Extract the [x, y] coordinate from the center of the cell holding the provided text.  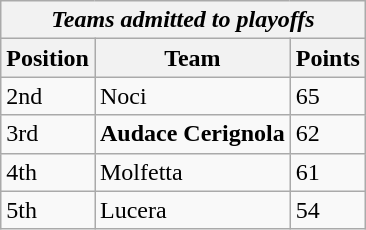
65 [328, 96]
Noci [192, 96]
Lucera [192, 210]
54 [328, 210]
Audace Cerignola [192, 134]
3rd [48, 134]
Points [328, 58]
4th [48, 172]
5th [48, 210]
61 [328, 172]
Position [48, 58]
Teams admitted to playoffs [184, 20]
Team [192, 58]
2nd [48, 96]
Molfetta [192, 172]
62 [328, 134]
